Return the [x, y] coordinate for the center point of the cell that contains the specified text.  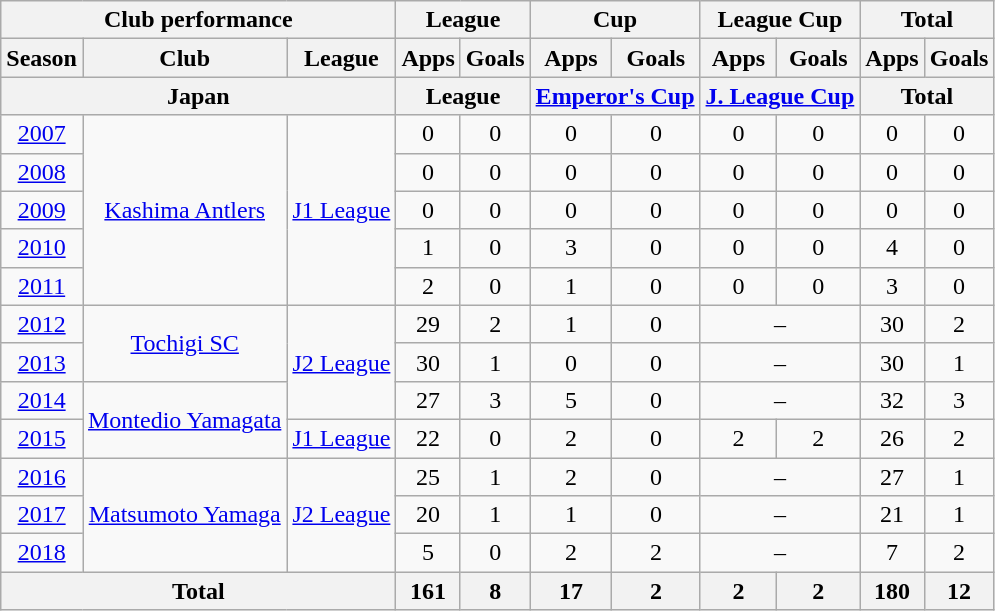
25 [428, 477]
Club performance [198, 20]
J. League Cup [780, 96]
12 [959, 591]
2015 [42, 438]
2017 [42, 515]
Matsumoto Yamaga [184, 515]
Club [184, 58]
Emperor's Cup [615, 96]
2008 [42, 172]
2013 [42, 362]
161 [428, 591]
2016 [42, 477]
Kashima Antlers [184, 210]
26 [892, 438]
8 [495, 591]
2014 [42, 400]
Cup [615, 20]
Tochigi SC [184, 343]
2010 [42, 248]
League Cup [780, 20]
32 [892, 400]
21 [892, 515]
Season [42, 58]
180 [892, 591]
29 [428, 324]
7 [892, 553]
2007 [42, 134]
17 [571, 591]
2012 [42, 324]
2011 [42, 286]
4 [892, 248]
Montedio Yamagata [184, 419]
2009 [42, 210]
20 [428, 515]
22 [428, 438]
2018 [42, 553]
Japan [198, 96]
